Identify which cell holds the provided text, then report its (X, Y) central coordinate. 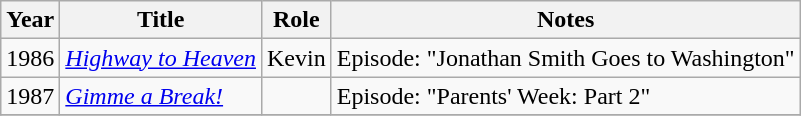
Year (30, 20)
Kevin (296, 58)
Episode: "Parents' Week: Part 2" (566, 96)
Notes (566, 20)
Title (161, 20)
Episode: "Jonathan Smith Goes to Washington" (566, 58)
Role (296, 20)
1987 (30, 96)
Gimme a Break! (161, 96)
1986 (30, 58)
Highway to Heaven (161, 58)
